Extract the (X, Y) coordinate from the center of the cell holding the provided text.  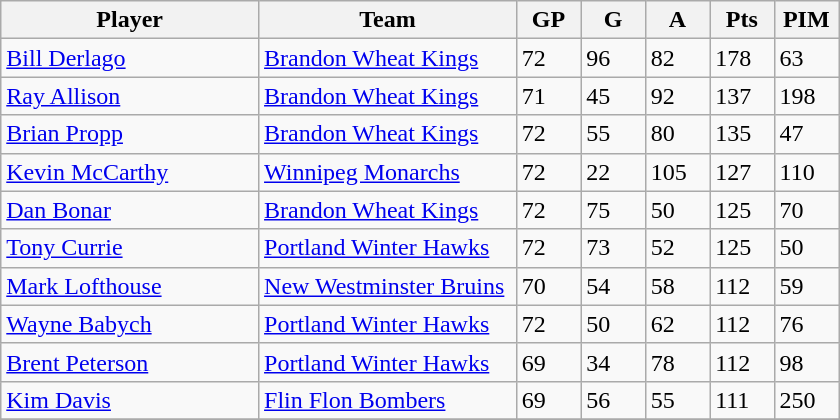
New Westminster Bruins (388, 286)
Bill Derlago (130, 58)
135 (742, 134)
78 (677, 362)
PIM (806, 20)
111 (742, 400)
58 (677, 286)
250 (806, 400)
Winnipeg Monarchs (388, 172)
Kim Davis (130, 400)
Mark Lofthouse (130, 286)
34 (613, 362)
198 (806, 96)
22 (613, 172)
127 (742, 172)
73 (613, 248)
54 (613, 286)
105 (677, 172)
178 (742, 58)
137 (742, 96)
80 (677, 134)
Dan Bonar (130, 210)
59 (806, 286)
A (677, 20)
62 (677, 324)
Player (130, 20)
Brent Peterson (130, 362)
Ray Allison (130, 96)
76 (806, 324)
52 (677, 248)
71 (548, 96)
110 (806, 172)
G (613, 20)
45 (613, 96)
63 (806, 58)
82 (677, 58)
Pts (742, 20)
Wayne Babych (130, 324)
Flin Flon Bombers (388, 400)
75 (613, 210)
92 (677, 96)
47 (806, 134)
56 (613, 400)
Kevin McCarthy (130, 172)
Brian Propp (130, 134)
96 (613, 58)
Team (388, 20)
Tony Currie (130, 248)
98 (806, 362)
GP (548, 20)
